Scan for the cell matching the given text and deliver its (X, Y) coordinate at center. 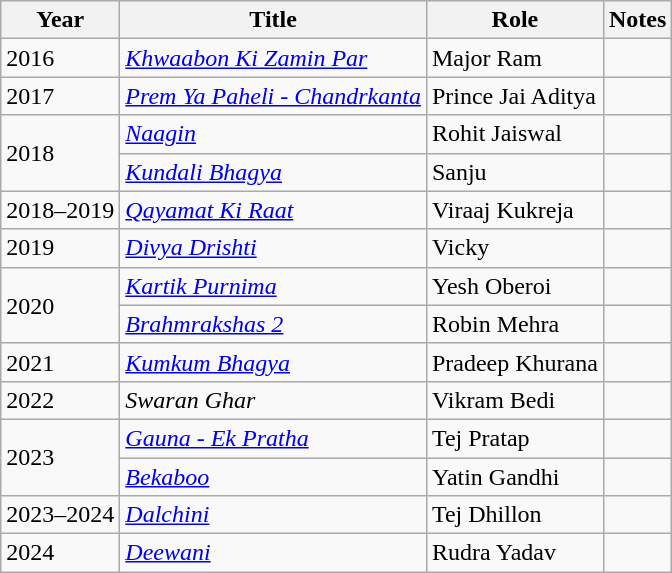
Notes (637, 20)
2022 (60, 400)
2019 (60, 248)
Prince Jai Aditya (514, 96)
Kumkum Bhagya (274, 362)
Bekaboo (274, 477)
2023 (60, 457)
2020 (60, 305)
Dalchini (274, 515)
Rudra Yadav (514, 553)
Tej Pratap (514, 438)
Year (60, 20)
Viraaj Kukreja (514, 210)
Yatin Gandhi (514, 477)
2016 (60, 58)
2023–2024 (60, 515)
2018–2019 (60, 210)
2024 (60, 553)
Yesh Oberoi (514, 286)
Prem Ya Paheli - Chandrkanta (274, 96)
Swaran Ghar (274, 400)
Title (274, 20)
Sanju (514, 172)
Tej Dhillon (514, 515)
Qayamat Ki Raat (274, 210)
Gauna - Ek Pratha (274, 438)
2017 (60, 96)
Deewani (274, 553)
Rohit Jaiswal (514, 134)
Role (514, 20)
Vikram Bedi (514, 400)
Kartik Purnima (274, 286)
Brahmrakshas 2 (274, 324)
Khwaabon Ki Zamin Par (274, 58)
Naagin (274, 134)
Major Ram (514, 58)
Pradeep Khurana (514, 362)
Kundali Bhagya (274, 172)
Divya Drishti (274, 248)
Vicky (514, 248)
2018 (60, 153)
2021 (60, 362)
Robin Mehra (514, 324)
